Output the (X, Y) coordinate of the center of the cell containing the given text.  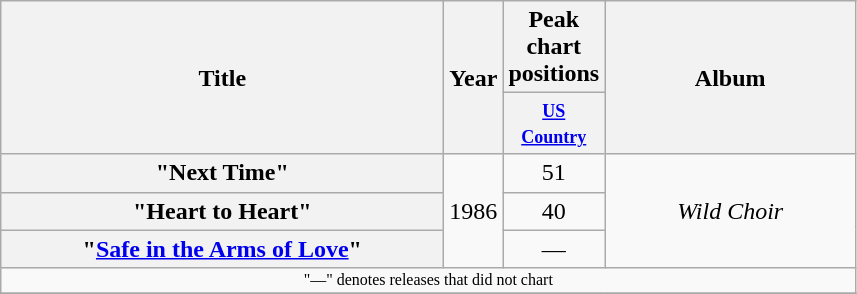
"Next Time" (222, 173)
Album (730, 78)
Year (474, 78)
1986 (474, 211)
"Safe in the Arms of Love" (222, 249)
"Heart to Heart" (222, 211)
Title (222, 78)
Peakchartpositions (554, 47)
"—" denotes releases that did not chart (428, 280)
40 (554, 211)
51 (554, 173)
— (554, 249)
Wild Choir (730, 211)
US Country (554, 124)
